Return [x, y] of the center of cell containing provided text 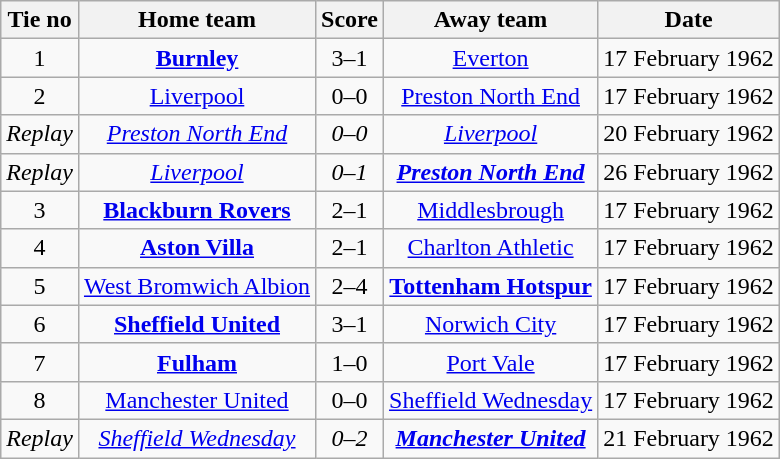
Middlesbrough [491, 210]
Charlton Athletic [491, 248]
Tottenham Hotspur [491, 286]
5 [40, 286]
Home team [196, 20]
0–2 [350, 438]
2–4 [350, 286]
Sheffield United [196, 324]
2 [40, 96]
Score [350, 20]
1–0 [350, 362]
West Bromwich Albion [196, 286]
Aston Villa [196, 248]
26 February 1962 [689, 172]
21 February 1962 [689, 438]
Date [689, 20]
0–1 [350, 172]
Everton [491, 58]
3 [40, 210]
Tie no [40, 20]
20 February 1962 [689, 134]
8 [40, 400]
1 [40, 58]
Blackburn Rovers [196, 210]
6 [40, 324]
7 [40, 362]
Norwich City [491, 324]
Away team [491, 20]
4 [40, 248]
Burnley [196, 58]
Port Vale [491, 362]
Fulham [196, 362]
